From the cell containing the given text, extract its center point as (x, y) coordinate. 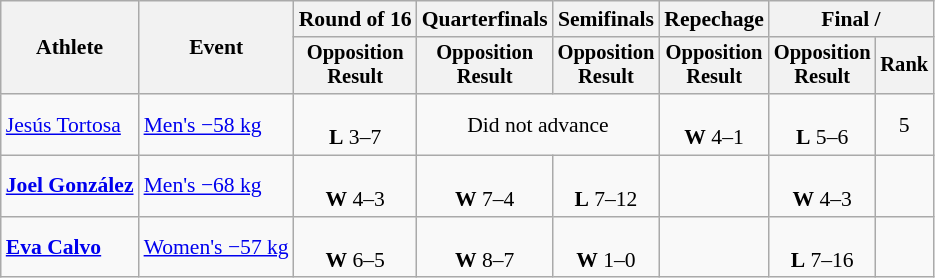
W 8–7 (485, 248)
L 5–6 (822, 124)
Joel González (70, 186)
Repechage (714, 19)
5 (904, 124)
Jesús Tortosa (70, 124)
Eva Calvo (70, 248)
Round of 16 (356, 19)
Semifinals (606, 19)
W 7–4 (485, 186)
Rank (904, 66)
W 6–5 (356, 248)
Men's −58 kg (216, 124)
Did not advance (538, 124)
Final / (851, 19)
Quarterfinals (485, 19)
W 4–1 (714, 124)
L 7–12 (606, 186)
W 1–0 (606, 248)
L 3–7 (356, 124)
Men's −68 kg (216, 186)
L 7–16 (822, 248)
Event (216, 48)
Athlete (70, 48)
Women's −57 kg (216, 248)
